Pinpoint the cell where the given text exists, returning its [X, Y] midpoint coordinate. 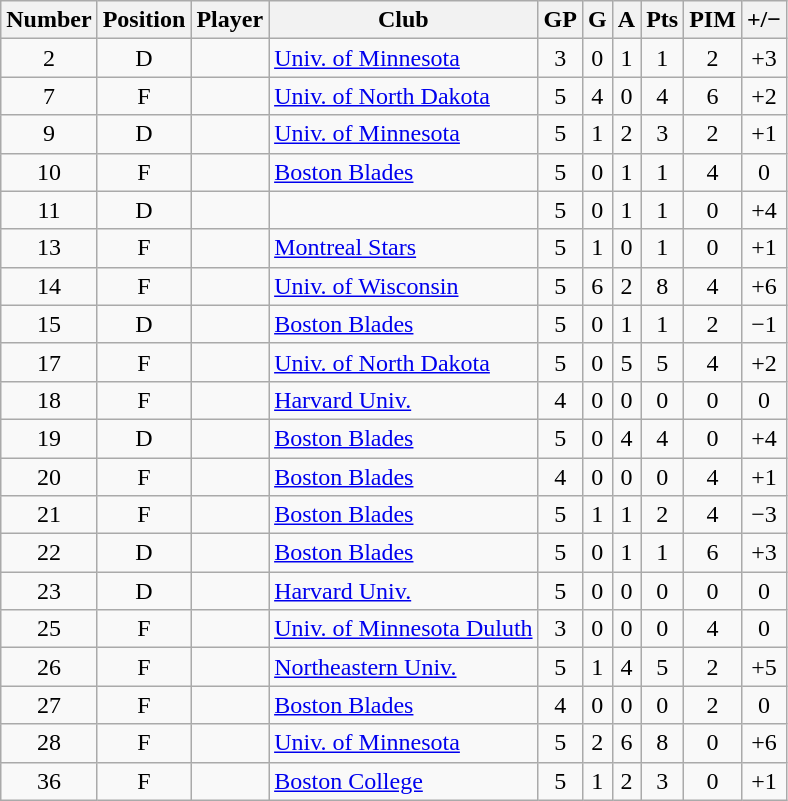
A [626, 20]
Position [144, 20]
20 [49, 477]
13 [49, 248]
28 [49, 743]
11 [49, 210]
10 [49, 172]
7 [49, 96]
26 [49, 667]
Boston College [404, 781]
Club [404, 20]
15 [49, 324]
19 [49, 438]
−1 [764, 324]
27 [49, 705]
9 [49, 134]
22 [49, 553]
17 [49, 362]
Player [230, 20]
18 [49, 400]
36 [49, 781]
Univ. of Minnesota Duluth [404, 629]
−3 [764, 515]
GP [560, 20]
Number [49, 20]
25 [49, 629]
+5 [764, 667]
14 [49, 286]
Pts [662, 20]
G [597, 20]
Montreal Stars [404, 248]
23 [49, 591]
21 [49, 515]
+/− [764, 20]
Univ. of Wisconsin [404, 286]
PIM [713, 20]
Northeastern Univ. [404, 667]
